Output the [X, Y] coordinate of the center of the cell containing the given text.  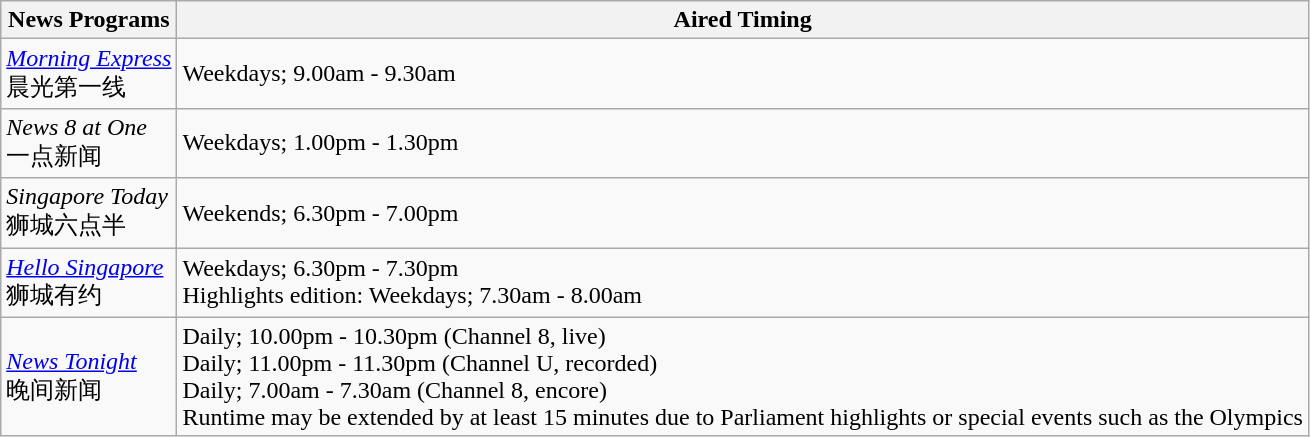
News Programs [89, 20]
Hello Singapore 狮城有约 [89, 283]
Morning Express 晨光第一线 [89, 74]
Weekdays; 6.30pm - 7.30pm Highlights edition: Weekdays; 7.30am - 8.00am [742, 283]
Weekends; 6.30pm - 7.00pm [742, 213]
Weekdays; 1.00pm - 1.30pm [742, 143]
News 8 at One 一点新闻 [89, 143]
News Tonight 晚间新闻 [89, 376]
Weekdays; 9.00am - 9.30am [742, 74]
Singapore Today 狮城六点半 [89, 213]
Aired Timing [742, 20]
